Output the [X, Y] coordinate of the center of the cell containing the given text.  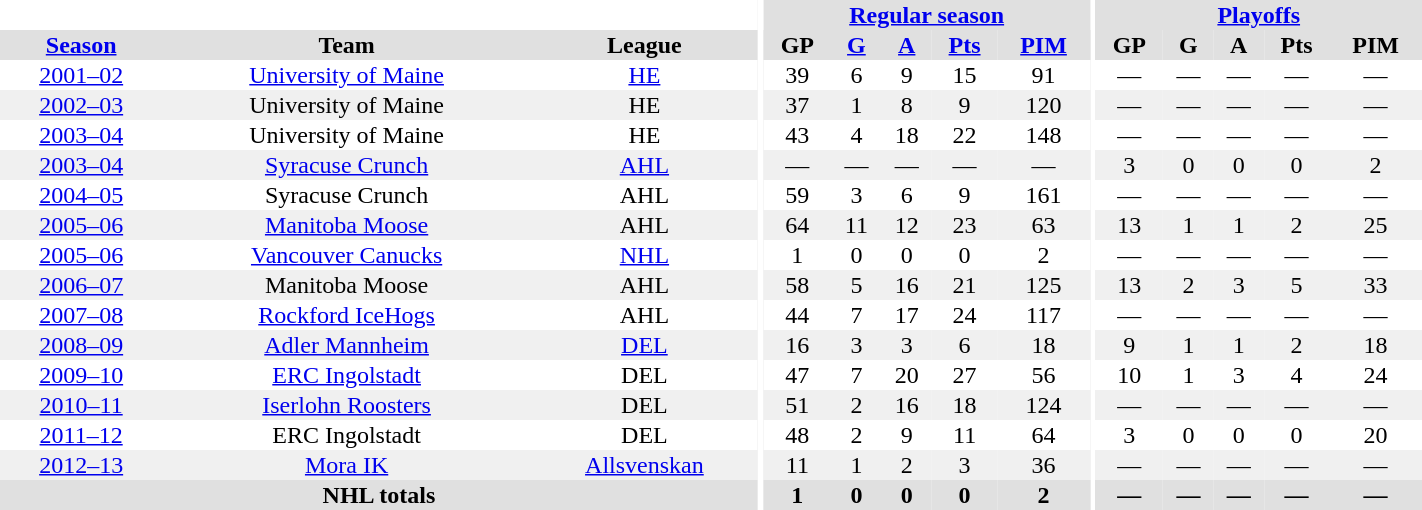
Regular season [926, 15]
51 [797, 405]
2001–02 [81, 75]
36 [1044, 465]
Team [346, 45]
17 [907, 315]
59 [797, 195]
NHL [644, 255]
23 [964, 225]
161 [1044, 195]
27 [964, 375]
33 [1376, 285]
25 [1376, 225]
League [644, 45]
15 [964, 75]
22 [964, 135]
148 [1044, 135]
2008–09 [81, 345]
117 [1044, 315]
12 [907, 225]
56 [1044, 375]
8 [907, 105]
Vancouver Canucks [346, 255]
21 [964, 285]
124 [1044, 405]
43 [797, 135]
2011–12 [81, 435]
48 [797, 435]
NHL totals [379, 495]
Playoffs [1258, 15]
Rockford IceHogs [346, 315]
2007–08 [81, 315]
2009–10 [81, 375]
125 [1044, 285]
44 [797, 315]
2012–13 [81, 465]
Season [81, 45]
Mora IK [346, 465]
58 [797, 285]
2010–11 [81, 405]
2004–05 [81, 195]
120 [1044, 105]
2006–07 [81, 285]
37 [797, 105]
Adler Mannheim [346, 345]
Allsvenskan [644, 465]
39 [797, 75]
47 [797, 375]
Iserlohn Roosters [346, 405]
91 [1044, 75]
10 [1129, 375]
63 [1044, 225]
2002–03 [81, 105]
